Detect which cell encompasses the target text, then output its [x, y] center coordinate. 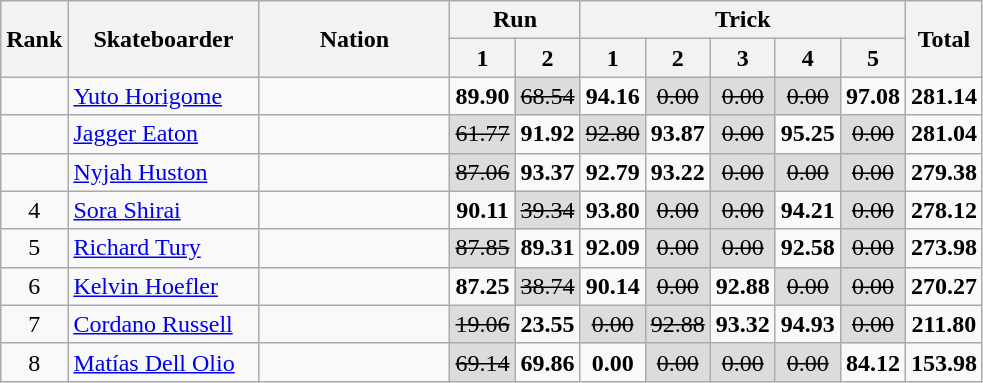
94.93 [808, 324]
7 [34, 324]
84.12 [872, 362]
61.77 [482, 134]
Rank [34, 39]
3 [742, 58]
87.06 [482, 172]
92.80 [612, 134]
Nation [354, 39]
23.55 [548, 324]
Nyjah Huston [164, 172]
281.04 [944, 134]
89.31 [548, 248]
69.14 [482, 362]
Total [944, 39]
89.90 [482, 96]
6 [34, 286]
279.38 [944, 172]
211.80 [944, 324]
87.25 [482, 286]
153.98 [944, 362]
Trick [742, 20]
94.21 [808, 210]
87.85 [482, 248]
270.27 [944, 286]
8 [34, 362]
91.92 [548, 134]
93.80 [612, 210]
95.25 [808, 134]
19.06 [482, 324]
Matías Dell Olio [164, 362]
Skateboarder [164, 39]
39.34 [548, 210]
278.12 [944, 210]
94.16 [612, 96]
92.09 [612, 248]
38.74 [548, 286]
92.58 [808, 248]
Sora Shirai [164, 210]
93.32 [742, 324]
93.22 [678, 172]
93.87 [678, 134]
68.54 [548, 96]
90.14 [612, 286]
Cordano Russell [164, 324]
93.37 [548, 172]
Kelvin Hoefler [164, 286]
273.98 [944, 248]
92.79 [612, 172]
90.11 [482, 210]
Jagger Eaton [164, 134]
Yuto Horigome [164, 96]
69.86 [548, 362]
Run [515, 20]
97.08 [872, 96]
281.14 [944, 96]
Richard Tury [164, 248]
